Locate the cell with the specified text and output its (X, Y) center coordinate. 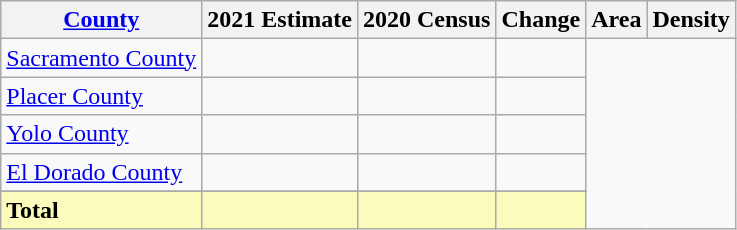
Sacramento County (102, 58)
County (102, 20)
Area (616, 20)
El Dorado County (102, 172)
2021 Estimate (280, 20)
Density (691, 20)
Yolo County (102, 134)
Total (102, 210)
Change (541, 20)
2020 Census (426, 20)
Placer County (102, 96)
